Search for the cell housing the specified text and yield its [x, y] center coordinate. 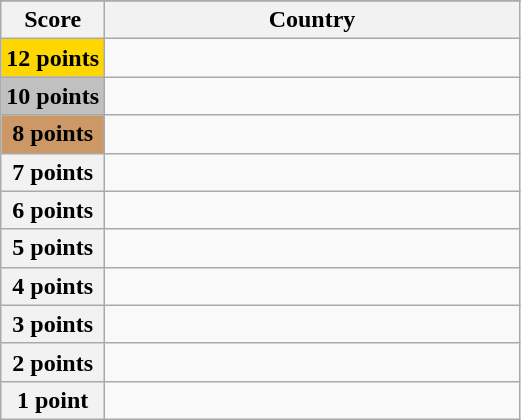
5 points [53, 248]
8 points [53, 134]
Country [312, 20]
2 points [53, 362]
6 points [53, 210]
4 points [53, 286]
10 points [53, 96]
Score [53, 20]
1 point [53, 400]
7 points [53, 172]
3 points [53, 324]
12 points [53, 58]
